Search for the cell housing the specified text and yield its [x, y] center coordinate. 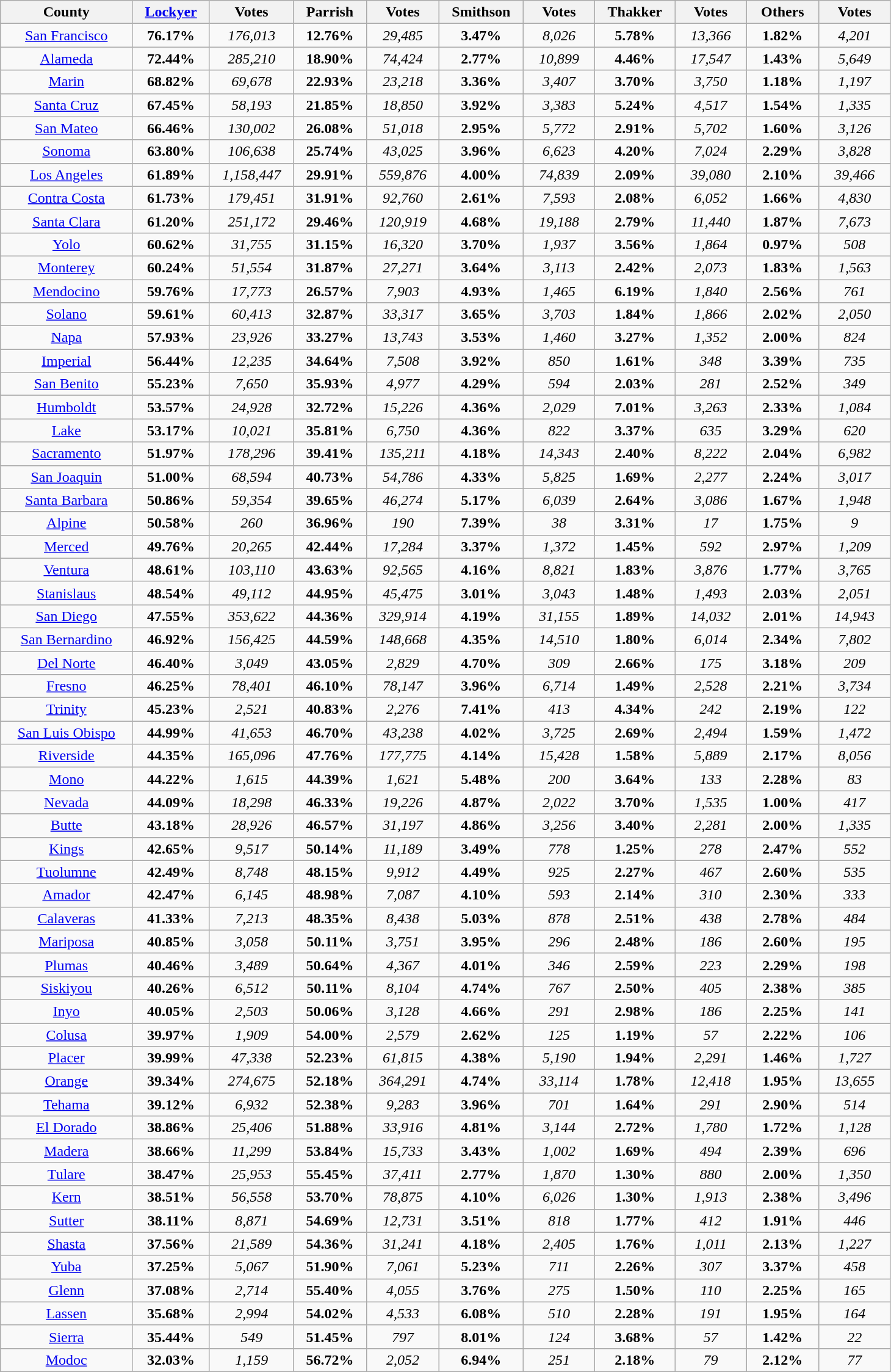
Merced [67, 546]
165,096 [251, 756]
7,061 [403, 1267]
59,354 [251, 500]
1,866 [711, 314]
1,084 [854, 407]
3,113 [559, 267]
43,025 [403, 151]
Del Norte [67, 662]
3,126 [854, 128]
2.52% [782, 384]
39.97% [171, 1035]
Kern [67, 1197]
78,401 [251, 686]
4.68% [481, 221]
56,558 [251, 1197]
6,714 [559, 686]
1,472 [854, 733]
29.91% [330, 175]
2.22% [782, 1035]
1.61% [635, 361]
200 [559, 779]
4.34% [635, 710]
7,508 [403, 361]
60.24% [171, 267]
San Bernardino [67, 639]
Thakker [635, 12]
4.02% [481, 733]
5.23% [481, 1267]
2.47% [782, 849]
2,281 [711, 826]
385 [854, 988]
1,840 [711, 291]
2.12% [782, 1360]
1,465 [559, 291]
510 [559, 1313]
3,144 [559, 1128]
38.51% [171, 1197]
3,765 [854, 570]
9,912 [403, 872]
32.87% [330, 314]
5,772 [559, 128]
Santa Cruz [67, 105]
7.01% [635, 407]
59.76% [171, 291]
1.80% [635, 639]
39.99% [171, 1058]
1,780 [711, 1128]
349 [854, 384]
549 [251, 1337]
Santa Barbara [67, 500]
1.42% [782, 1337]
San Benito [67, 384]
3,086 [711, 500]
2.21% [782, 686]
8.01% [481, 1337]
County [67, 12]
711 [559, 1267]
4.93% [481, 291]
818 [559, 1221]
329,914 [403, 616]
6,982 [854, 454]
2,051 [854, 593]
San Diego [67, 616]
176,013 [251, 35]
251 [559, 1360]
2,022 [559, 802]
26.08% [330, 128]
76.17% [171, 35]
63.80% [171, 151]
2.50% [635, 988]
3,734 [854, 686]
54.02% [330, 1313]
Sutter [67, 1221]
110 [711, 1290]
6,750 [403, 430]
552 [854, 849]
2,291 [711, 1058]
50.06% [330, 1011]
5.17% [481, 500]
735 [854, 361]
3,256 [559, 826]
45.23% [171, 710]
8,026 [559, 35]
1.48% [635, 593]
San Francisco [67, 35]
559,876 [403, 175]
8,871 [251, 1221]
4.70% [481, 662]
4,055 [403, 1290]
7,024 [711, 151]
18.90% [330, 59]
53.17% [171, 430]
66.46% [171, 128]
4.46% [635, 59]
1,159 [251, 1360]
Solano [67, 314]
3,703 [559, 314]
4.86% [481, 826]
3.47% [481, 35]
3.18% [782, 662]
Yuba [67, 1267]
1.94% [635, 1058]
1,197 [854, 82]
1,937 [559, 244]
135,211 [403, 454]
5.48% [481, 779]
31,241 [403, 1244]
2.02% [782, 314]
514 [854, 1105]
281 [711, 384]
52.38% [330, 1105]
4.81% [481, 1128]
198 [854, 965]
1.87% [782, 221]
7.39% [481, 523]
8,056 [854, 756]
67.45% [171, 105]
122 [854, 710]
133 [711, 779]
3,043 [559, 593]
37.56% [171, 1244]
6,052 [711, 198]
57.93% [171, 338]
2.17% [782, 756]
141 [854, 1011]
50.58% [171, 523]
44.36% [330, 616]
51.97% [171, 454]
348 [711, 361]
4.33% [481, 477]
Sacramento [67, 454]
37.08% [171, 1290]
285,210 [251, 59]
310 [711, 895]
925 [559, 872]
Trinity [67, 710]
49,112 [251, 593]
5.24% [635, 105]
1.66% [782, 198]
3,828 [854, 151]
824 [854, 338]
2,503 [251, 1011]
77 [854, 1360]
92,565 [403, 570]
4.19% [481, 616]
54.00% [330, 1035]
Alameda [67, 59]
3.49% [481, 849]
5,825 [559, 477]
635 [711, 430]
56.44% [171, 361]
3,128 [403, 1011]
3.01% [481, 593]
8,438 [403, 918]
32.03% [171, 1360]
2.66% [635, 662]
4,201 [854, 35]
148,668 [403, 639]
Smithson [481, 12]
1,909 [251, 1035]
4,517 [711, 105]
31,155 [559, 616]
209 [854, 662]
2.72% [635, 1128]
260 [251, 523]
7,593 [559, 198]
3,876 [711, 570]
55.40% [330, 1290]
2,994 [251, 1313]
4.35% [481, 639]
39.65% [330, 500]
54.36% [330, 1244]
3.95% [481, 942]
3,725 [559, 733]
2.40% [635, 454]
Fresno [67, 686]
13,743 [403, 338]
106 [854, 1035]
7,802 [854, 639]
39,466 [854, 175]
26.57% [330, 291]
Calaveras [67, 918]
2.14% [635, 895]
1.72% [782, 1128]
3.65% [481, 314]
40.05% [171, 1011]
35.68% [171, 1313]
51,554 [251, 267]
179,451 [251, 198]
49.76% [171, 546]
33,317 [403, 314]
4,367 [403, 965]
850 [559, 361]
1,352 [711, 338]
Amador [67, 895]
438 [711, 918]
43.18% [171, 826]
17,773 [251, 291]
33,916 [403, 1128]
46.33% [330, 802]
17,284 [403, 546]
4.29% [481, 384]
1.64% [635, 1105]
2,052 [403, 1360]
79 [711, 1360]
35.81% [330, 430]
42.44% [330, 546]
2.39% [782, 1151]
592 [711, 546]
3,750 [711, 82]
4,830 [854, 198]
2.01% [782, 616]
6.19% [635, 291]
195 [854, 942]
Yolo [67, 244]
25.74% [330, 151]
21.85% [330, 105]
2,277 [711, 477]
16,320 [403, 244]
11,440 [711, 221]
21,589 [251, 1244]
2,714 [251, 1290]
37.25% [171, 1267]
Others [782, 12]
31.15% [330, 244]
3,058 [251, 942]
51.90% [330, 1267]
18,298 [251, 802]
6,623 [559, 151]
2.10% [782, 175]
54.69% [330, 1221]
38.11% [171, 1221]
2,405 [559, 1244]
56.72% [330, 1360]
44.09% [171, 802]
333 [854, 895]
3.31% [635, 523]
1.58% [635, 756]
53.84% [330, 1151]
10,021 [251, 430]
42.65% [171, 849]
4.66% [481, 1011]
33.27% [330, 338]
1.45% [635, 546]
2,029 [559, 407]
46.92% [171, 639]
Los Angeles [67, 175]
33,114 [559, 1081]
Ventura [67, 570]
3.27% [635, 338]
40.83% [330, 710]
43.05% [330, 662]
3,751 [403, 942]
3,383 [559, 105]
5,889 [711, 756]
1,158,447 [251, 175]
19,226 [403, 802]
2.34% [782, 639]
7,673 [854, 221]
40.85% [171, 942]
175 [711, 662]
2,528 [711, 686]
43,238 [403, 733]
51.88% [330, 1128]
41.33% [171, 918]
2.13% [782, 1244]
4.01% [481, 965]
2,579 [403, 1035]
52.23% [330, 1058]
191 [711, 1313]
412 [711, 1221]
1,535 [711, 802]
4.38% [481, 1058]
1.18% [782, 82]
San Joaquin [67, 477]
22 [854, 1337]
3.76% [481, 1290]
2,073 [711, 267]
1.49% [635, 686]
1.89% [635, 616]
1.19% [635, 1035]
3,017 [854, 477]
35.93% [330, 384]
San Luis Obispo [67, 733]
Glenn [67, 1290]
484 [854, 918]
2.09% [635, 175]
Placer [67, 1058]
1.91% [782, 1221]
Colusa [67, 1035]
15,733 [403, 1151]
6,512 [251, 988]
Mono [67, 779]
12,235 [251, 361]
40.73% [330, 477]
44.99% [171, 733]
61,815 [403, 1058]
1.59% [782, 733]
Riverside [67, 756]
1,563 [854, 267]
1,128 [854, 1128]
1.75% [782, 523]
494 [711, 1151]
55.23% [171, 384]
5.03% [481, 918]
2.79% [635, 221]
190 [403, 523]
880 [711, 1174]
594 [559, 384]
8,222 [711, 454]
19,188 [559, 221]
46.70% [330, 733]
2.51% [635, 918]
1,727 [854, 1058]
Imperial [67, 361]
74,839 [559, 175]
Kings [67, 849]
2.61% [481, 198]
53.70% [330, 1197]
5,702 [711, 128]
2.27% [635, 872]
6.08% [481, 1313]
620 [854, 430]
1.84% [635, 314]
48.35% [330, 918]
6.94% [481, 1360]
53.57% [171, 407]
1.46% [782, 1058]
2.69% [635, 733]
6,039 [559, 500]
51,018 [403, 128]
8,821 [559, 570]
22.93% [330, 82]
1.43% [782, 59]
14,510 [559, 639]
5.78% [635, 35]
417 [854, 802]
60,413 [251, 314]
38.66% [171, 1151]
61.20% [171, 221]
51.00% [171, 477]
164 [854, 1313]
92,760 [403, 198]
1.76% [635, 1244]
Orange [67, 1081]
446 [854, 1221]
34.64% [330, 361]
309 [559, 662]
1,621 [403, 779]
296 [559, 942]
12,418 [711, 1081]
696 [854, 1151]
1,227 [854, 1244]
4.14% [481, 756]
177,775 [403, 756]
Stanislaus [67, 593]
3.68% [635, 1337]
60.62% [171, 244]
2.64% [635, 500]
761 [854, 291]
50.86% [171, 500]
1.50% [635, 1290]
3.36% [481, 82]
1,913 [711, 1197]
11,299 [251, 1151]
52.18% [330, 1081]
San Mateo [67, 128]
12,731 [403, 1221]
25,953 [251, 1174]
31.91% [330, 198]
38.86% [171, 1128]
3.51% [481, 1221]
251,172 [251, 221]
Mariposa [67, 942]
278 [711, 849]
Sierra [67, 1337]
2.62% [481, 1035]
11,189 [403, 849]
364,291 [403, 1081]
46.40% [171, 662]
6,932 [251, 1105]
72.44% [171, 59]
23,218 [403, 82]
1,372 [559, 546]
Madera [67, 1151]
Nevada [67, 802]
1.00% [782, 802]
50.64% [330, 965]
29.46% [330, 221]
Sonoma [67, 151]
35.44% [171, 1337]
15,226 [403, 407]
40.46% [171, 965]
38.47% [171, 1174]
Mendocino [67, 291]
54,786 [403, 477]
1,002 [559, 1151]
6,145 [251, 895]
593 [559, 895]
413 [559, 710]
2.24% [782, 477]
83 [854, 779]
778 [559, 849]
4,533 [403, 1313]
3,263 [711, 407]
Santa Clara [67, 221]
1,460 [559, 338]
25,406 [251, 1128]
124 [559, 1337]
Plumas [67, 965]
2,494 [711, 733]
31.87% [330, 267]
822 [559, 430]
Tulare [67, 1174]
44.39% [330, 779]
48.61% [171, 570]
405 [711, 988]
31,197 [403, 826]
32.72% [330, 407]
Modoc [67, 1360]
28,926 [251, 826]
13,366 [711, 35]
23,926 [251, 338]
46,274 [403, 500]
4.16% [481, 570]
120,919 [403, 221]
2,829 [403, 662]
3.29% [782, 430]
1,864 [711, 244]
2.91% [635, 128]
74,424 [403, 59]
40.26% [171, 988]
1,615 [251, 779]
50.14% [330, 849]
Butte [67, 826]
9 [854, 523]
8,748 [251, 872]
178,296 [251, 454]
1,948 [854, 500]
2.04% [782, 454]
1.60% [782, 128]
14,943 [854, 616]
14,343 [559, 454]
8,104 [403, 988]
13,655 [854, 1081]
47.76% [330, 756]
55.45% [330, 1174]
46.25% [171, 686]
78,147 [403, 686]
1.82% [782, 35]
7,650 [251, 384]
68,594 [251, 477]
10,899 [559, 59]
2.19% [782, 710]
27,271 [403, 267]
878 [559, 918]
2,276 [403, 710]
346 [559, 965]
3,489 [251, 965]
48.15% [330, 872]
274,675 [251, 1081]
45,475 [403, 593]
15,428 [559, 756]
3.39% [782, 361]
43.63% [330, 570]
508 [854, 244]
2.97% [782, 546]
3,407 [559, 82]
Monterey [67, 267]
47,338 [251, 1058]
4.49% [481, 872]
2.98% [635, 1011]
242 [711, 710]
39.34% [171, 1081]
Lake [67, 430]
701 [559, 1105]
17 [711, 523]
353,622 [251, 616]
1,209 [854, 546]
39.12% [171, 1105]
1.54% [782, 105]
7,087 [403, 895]
1.78% [635, 1081]
3.56% [635, 244]
Lockyer [171, 12]
Tehama [67, 1105]
44.59% [330, 639]
3.43% [481, 1151]
4.00% [481, 175]
2.59% [635, 965]
59.61% [171, 314]
307 [711, 1267]
3,496 [854, 1197]
767 [559, 988]
7,213 [251, 918]
535 [854, 872]
78,875 [403, 1197]
165 [854, 1290]
3,049 [251, 662]
46.10% [330, 686]
5,190 [559, 1058]
37,411 [403, 1174]
38 [559, 523]
130,002 [251, 128]
125 [559, 1035]
Shasta [67, 1244]
2.78% [782, 918]
2.90% [782, 1105]
Napa [67, 338]
44.35% [171, 756]
2.18% [635, 1360]
Parrish [330, 12]
467 [711, 872]
41,653 [251, 733]
12.76% [330, 35]
3.40% [635, 826]
Siskiyou [67, 988]
2,050 [854, 314]
61.73% [171, 198]
29,485 [403, 35]
2,521 [251, 710]
458 [854, 1267]
4.87% [481, 802]
156,425 [251, 639]
68.82% [171, 82]
47.55% [171, 616]
Marin [67, 82]
46.57% [330, 826]
223 [711, 965]
1,870 [559, 1174]
42.49% [171, 872]
4.20% [635, 151]
7.41% [481, 710]
Alpine [67, 523]
275 [559, 1290]
Inyo [67, 1011]
2.08% [635, 198]
1,493 [711, 593]
5,067 [251, 1267]
0.97% [782, 244]
3.53% [481, 338]
42.47% [171, 895]
5,649 [854, 59]
2.42% [635, 267]
103,110 [251, 570]
6,026 [559, 1197]
48.54% [171, 593]
17,547 [711, 59]
1.67% [782, 500]
51.45% [330, 1337]
24,928 [251, 407]
18,850 [403, 105]
39.41% [330, 454]
36.96% [330, 523]
39,080 [711, 175]
Tuolumne [67, 872]
31,755 [251, 244]
7,903 [403, 291]
58,193 [251, 105]
20,265 [251, 546]
2.48% [635, 942]
44.22% [171, 779]
106,638 [251, 151]
9,283 [403, 1105]
44.95% [330, 593]
1,350 [854, 1174]
Contra Costa [67, 198]
6,014 [711, 639]
Humboldt [67, 407]
797 [403, 1337]
2.33% [782, 407]
2.95% [481, 128]
Lassen [67, 1313]
1.25% [635, 849]
69,678 [251, 82]
14,032 [711, 616]
9,517 [251, 849]
1,011 [711, 1244]
48.98% [330, 895]
2.30% [782, 895]
2.26% [635, 1267]
2.56% [782, 291]
61.89% [171, 175]
4,977 [403, 384]
El Dorado [67, 1128]
